Find where the given text appears and provide that cell's center as [X, Y] coordinate. 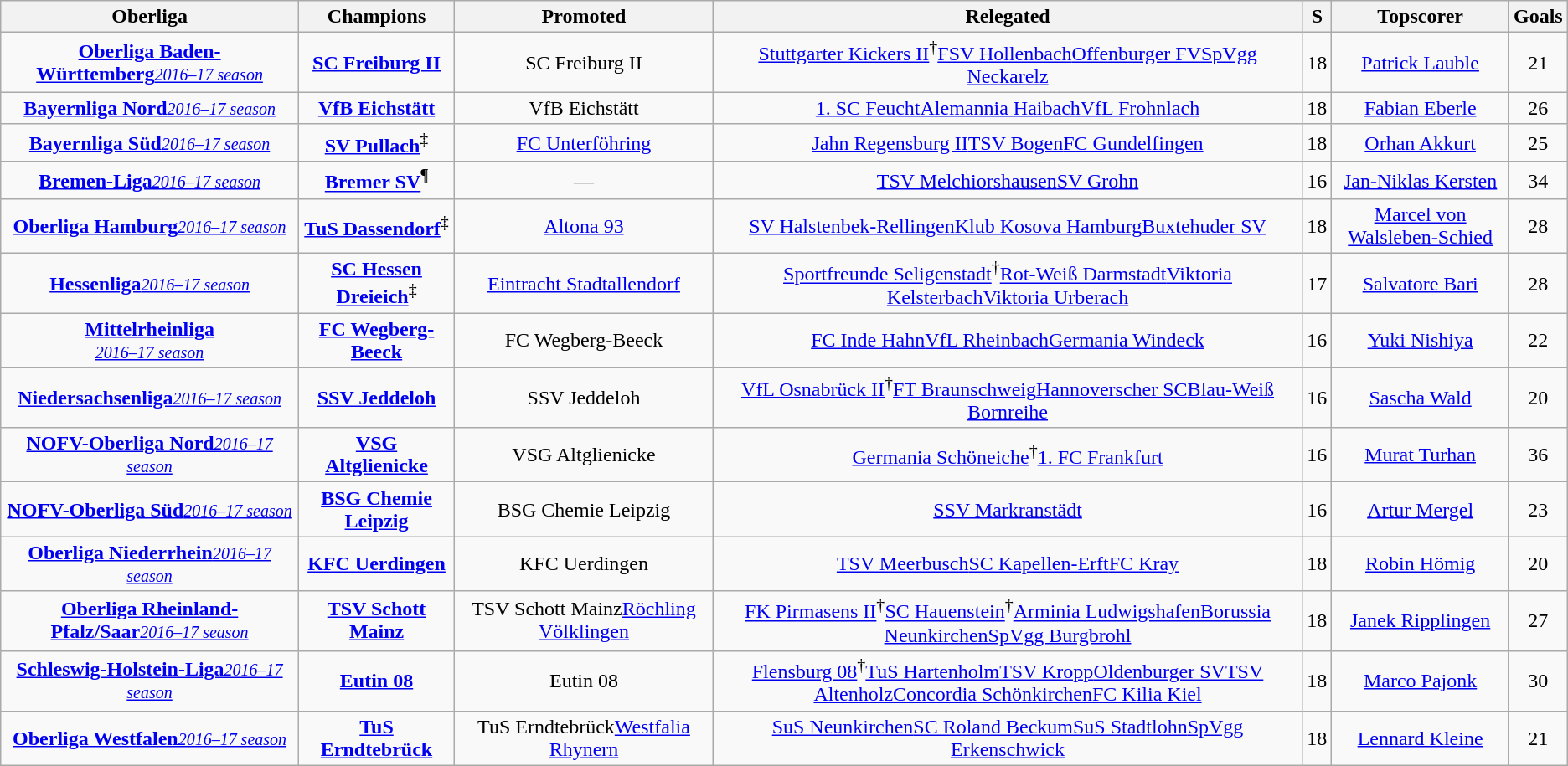
Oberliga Baden-Württemberg2016–17 season [150, 63]
Robin Hömig [1421, 564]
Germania Schöneiche†1. FC Frankfurt [1008, 455]
Fabian Eberle [1421, 108]
FC Inde HahnVfL RheinbachGermania Windeck [1008, 340]
Oberliga [150, 17]
Patrick Lauble [1421, 63]
SC Hessen Dreieich‡ [376, 284]
Stuttgarter Kickers II†FSV HollenbachOffenburger FVSpVgg Neckarelz [1008, 63]
TSV Schott Mainz [376, 621]
TuS Erndtebrück [376, 738]
SuS NeunkirchenSC Roland BeckumSuS StadtlohnSpVgg Erkenschwick [1008, 738]
Marcel von Walsleben-Schied [1421, 226]
34 [1538, 181]
Salvatore Bari [1421, 284]
23 [1538, 509]
Oberliga Westfalen2016–17 season [150, 738]
SV Halstenbek-RellingenKlub Kosova HamburgBuxtehuder SV [1008, 226]
TuS ErndtebrückWestfalia Rhynern [585, 738]
Bremer SV¶ [376, 181]
22 [1538, 340]
Bayernliga Süd2016–17 season [150, 142]
Altona 93 [585, 226]
26 [1538, 108]
NOFV-Oberliga Nord2016–17 season [150, 455]
TuS Dassendorf‡ [376, 226]
S [1317, 17]
Mittelrheinliga2016–17 season [150, 340]
Jan-Niklas Kersten [1421, 181]
Promoted [585, 17]
17 [1317, 284]
Hessenliga2016–17 season [150, 284]
30 [1538, 681]
Schleswig-Holstein-Liga2016–17 season [150, 681]
Relegated [1008, 17]
Janek Ripplingen [1421, 621]
SV Pullach‡ [376, 142]
TSV MelchiorshausenSV Grohn [1008, 181]
Bayernliga Nord2016–17 season [150, 108]
Oberliga Rheinland-Pfalz/Saar2016–17 season [150, 621]
Lennard Kleine [1421, 738]
— [585, 181]
Jahn Regensburg IITSV BogenFC Gundelfingen [1008, 142]
Sportfreunde Seligenstadt†Rot-Weiß DarmstadtViktoria KelsterbachViktoria Urberach [1008, 284]
Sascha Wald [1421, 398]
VfL Osnabrück II†FT BraunschweigHannoverscher SCBlau-Weiß Bornreihe [1008, 398]
Topscorer [1421, 17]
Artur Mergel [1421, 509]
36 [1538, 455]
Flensburg 08†TuS HartenholmTSV KroppOldenburger SVTSV AltenholzConcordia SchönkirchenFC Kilia Kiel [1008, 681]
Niedersachsenliga2016–17 season [150, 398]
TSV Schott MainzRöchling Völklingen [585, 621]
Champions [376, 17]
NOFV-Oberliga Süd2016–17 season [150, 509]
Marco Pajonk [1421, 681]
Murat Turhan [1421, 455]
Goals [1538, 17]
SSV Markranstädt [1008, 509]
1. SC FeuchtAlemannia HaibachVfL Frohnlach [1008, 108]
Oberliga Hamburg2016–17 season [150, 226]
TSV MeerbuschSC Kapellen-ErftFC Kray [1008, 564]
Bremen-Liga2016–17 season [150, 181]
Oberliga Niederrhein2016–17 season [150, 564]
Eintracht Stadtallendorf [585, 284]
FK Pirmasens II†SC Hauenstein†Arminia LudwigshafenBorussia NeunkirchenSpVgg Burgbrohl [1008, 621]
Orhan Akkurt [1421, 142]
Yuki Nishiya [1421, 340]
27 [1538, 621]
FC Unterföhring [585, 142]
25 [1538, 142]
